Extract the (X, Y) coordinate from the center of the cell holding the provided text.  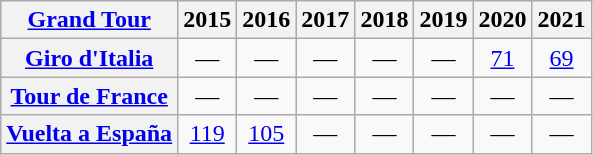
2016 (266, 20)
2020 (502, 20)
2021 (562, 20)
2019 (444, 20)
105 (266, 134)
71 (502, 58)
Grand Tour (90, 20)
Giro d'Italia (90, 58)
2018 (384, 20)
69 (562, 58)
119 (208, 134)
2017 (326, 20)
Vuelta a España (90, 134)
2015 (208, 20)
Tour de France (90, 96)
